Scan for the cell matching the given text and deliver its [X, Y] coordinate at center. 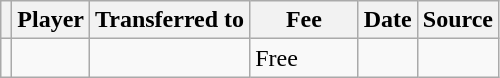
Source [458, 20]
Date [388, 20]
Player [51, 20]
Transferred to [170, 20]
Fee [304, 20]
Free [304, 58]
